Return (x, y) of the center of cell containing provided text 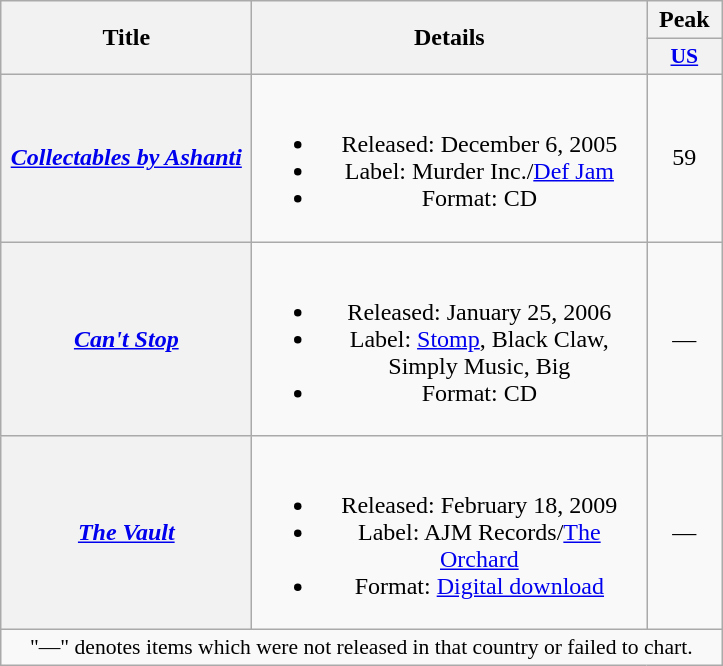
Title (126, 38)
Released: December 6, 2005Label: Murder Inc./Def JamFormat: CD (450, 158)
The Vault (126, 533)
US (684, 57)
Released: January 25, 2006Label: Stomp, Black Claw, Simply Music, BigFormat: CD (450, 339)
"—" denotes items which were not released in that country or failed to chart. (362, 648)
Can't Stop (126, 339)
59 (684, 158)
Collectables by Ashanti (126, 158)
Details (450, 38)
Peak (684, 20)
Released: February 18, 2009Label: AJM Records/The OrchardFormat: Digital download (450, 533)
